Locate the cell with the specified text and output its (x, y) center coordinate. 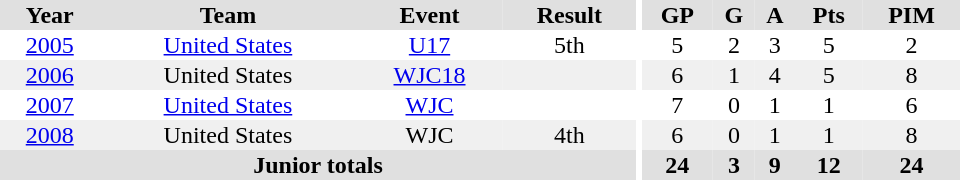
Event (429, 15)
4th (570, 135)
Pts (829, 15)
12 (829, 165)
GP (678, 15)
G (734, 15)
2008 (50, 135)
U17 (429, 45)
Result (570, 15)
Year (50, 15)
Junior totals (318, 165)
9 (775, 165)
5th (570, 45)
A (775, 15)
2006 (50, 75)
2005 (50, 45)
Team (228, 15)
WJC18 (429, 75)
2007 (50, 105)
4 (775, 75)
7 (678, 105)
PIM (912, 15)
